For the text-containing cell, return its midpoint in [X, Y] coordinate format. 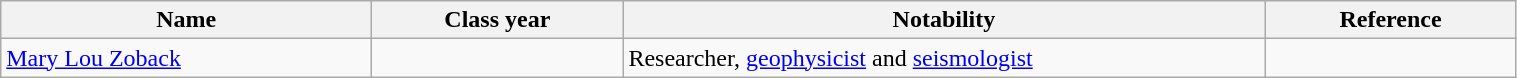
Class year [498, 20]
Notability [944, 20]
Mary Lou Zoback [186, 58]
Researcher, geophysicist and seismologist [944, 58]
Name [186, 20]
Reference [1390, 20]
